Output the [x, y] coordinate of the center of the cell containing the given text.  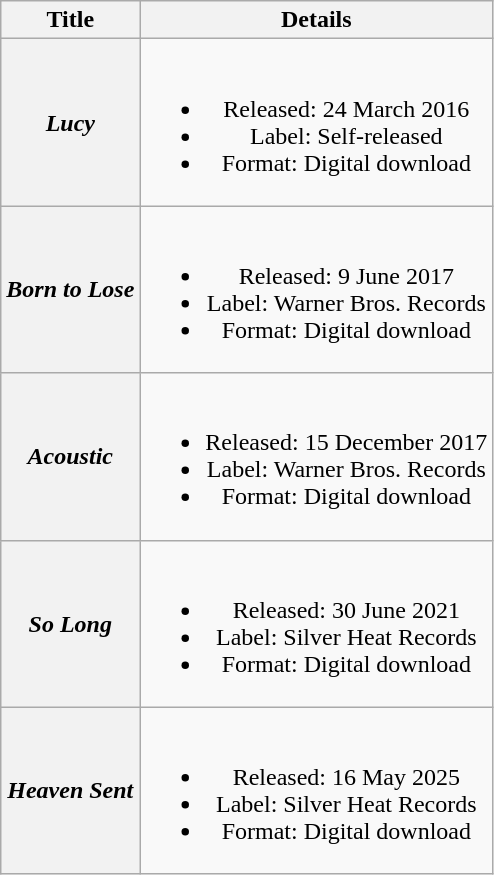
Born to Lose [70, 290]
So Long [70, 624]
Released: 9 June 2017Label: Warner Bros. RecordsFormat: Digital download [316, 290]
Lucy [70, 122]
Released: 30 June 2021Label: Silver Heat RecordsFormat: Digital download [316, 624]
Released: 24 March 2016Label: Self-releasedFormat: Digital download [316, 122]
Released: 15 December 2017Label: Warner Bros. RecordsFormat: Digital download [316, 456]
Title [70, 20]
Released: 16 May 2025Label: Silver Heat RecordsFormat: Digital download [316, 790]
Acoustic [70, 456]
Details [316, 20]
Heaven Sent [70, 790]
